Find where the given text appears and provide that cell's center as [x, y] coordinate. 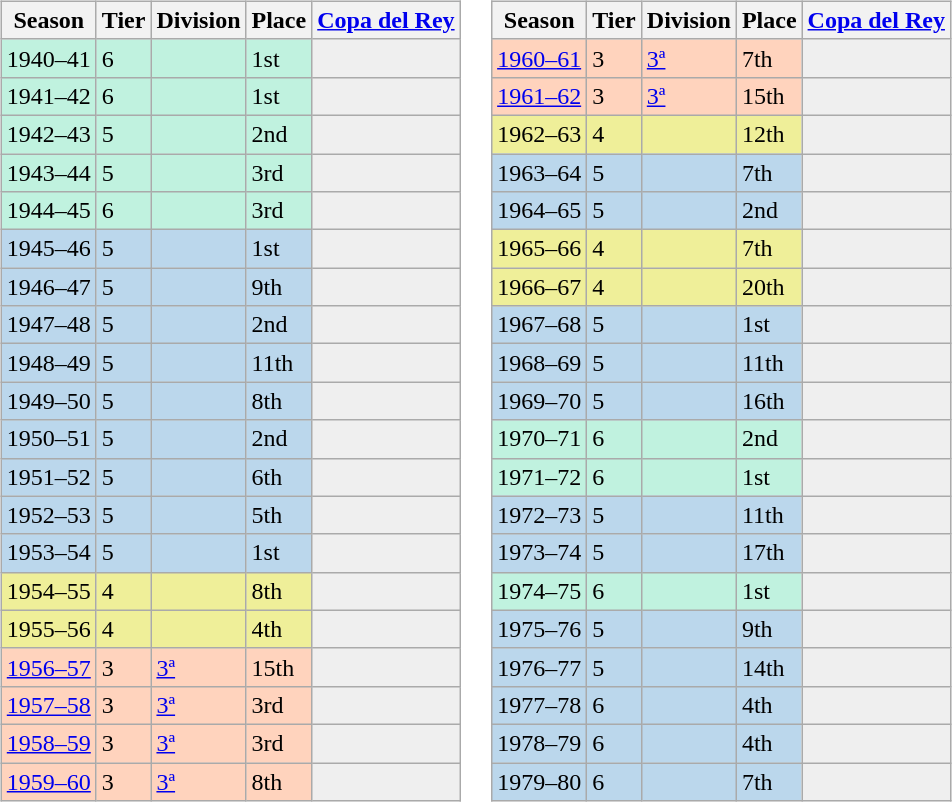
1957–58 [48, 705]
1971–72 [540, 477]
1952–53 [48, 515]
1959–60 [48, 781]
1954–55 [48, 591]
1953–54 [48, 553]
1978–79 [540, 743]
14th [769, 667]
1942–43 [48, 134]
1941–42 [48, 96]
1964–65 [540, 211]
1955–56 [48, 629]
1977–78 [540, 705]
1966–67 [540, 287]
1975–76 [540, 629]
1947–48 [48, 325]
1960–61 [540, 58]
1969–70 [540, 401]
1973–74 [540, 553]
1944–45 [48, 211]
12th [769, 134]
1976–77 [540, 667]
1970–71 [540, 439]
1958–59 [48, 743]
1962–63 [540, 134]
1945–46 [48, 249]
6th [279, 477]
1974–75 [540, 591]
1940–41 [48, 58]
1972–73 [540, 515]
1961–62 [540, 96]
1968–69 [540, 363]
20th [769, 287]
1950–51 [48, 439]
1965–66 [540, 249]
5th [279, 515]
1963–64 [540, 173]
1946–47 [48, 287]
1967–68 [540, 325]
1979–80 [540, 781]
1951–52 [48, 477]
17th [769, 553]
1956–57 [48, 667]
16th [769, 401]
1949–50 [48, 401]
1943–44 [48, 173]
1948–49 [48, 363]
